Scan for the cell matching the given text and deliver its [X, Y] coordinate at center. 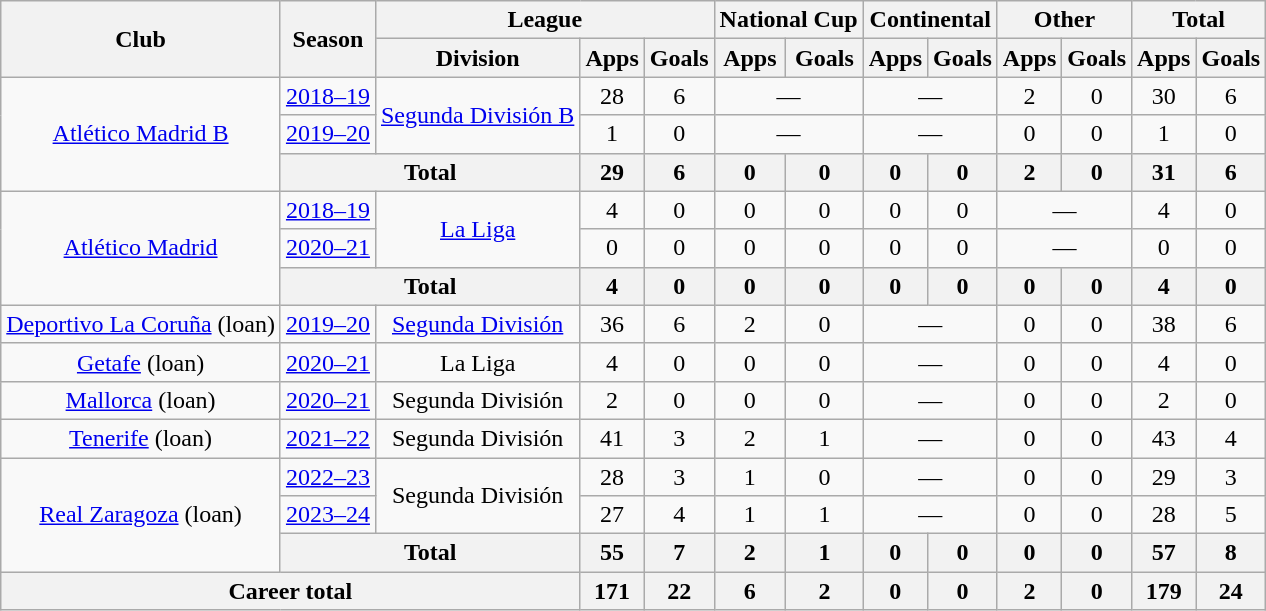
Atlético Madrid B [141, 134]
171 [612, 591]
Mallorca (loan) [141, 400]
2023–24 [328, 515]
League [544, 20]
7 [679, 553]
36 [612, 324]
57 [1164, 553]
Continental [930, 20]
Career total [290, 591]
31 [1164, 172]
Season [328, 39]
National Cup [788, 20]
Deportivo La Coruña (loan) [141, 324]
55 [612, 553]
41 [612, 438]
Tenerife (loan) [141, 438]
24 [1231, 591]
Segunda División B [477, 115]
Getafe (loan) [141, 362]
8 [1231, 553]
22 [679, 591]
38 [1164, 324]
2021–22 [328, 438]
179 [1164, 591]
2022–23 [328, 477]
43 [1164, 438]
Atlético Madrid [141, 248]
Division [477, 58]
30 [1164, 96]
5 [1231, 515]
Real Zaragoza (loan) [141, 515]
Other [1064, 20]
27 [612, 515]
Club [141, 39]
